Return (X, Y) of the center of cell containing provided text 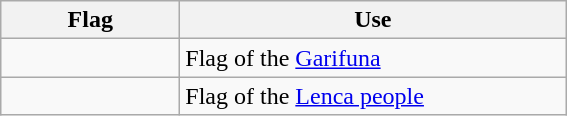
Flag (90, 20)
Flag of the Garifuna (373, 58)
Flag of the Lenca people (373, 96)
Use (373, 20)
